From the cell containing the given text, extract its center point as (X, Y) coordinate. 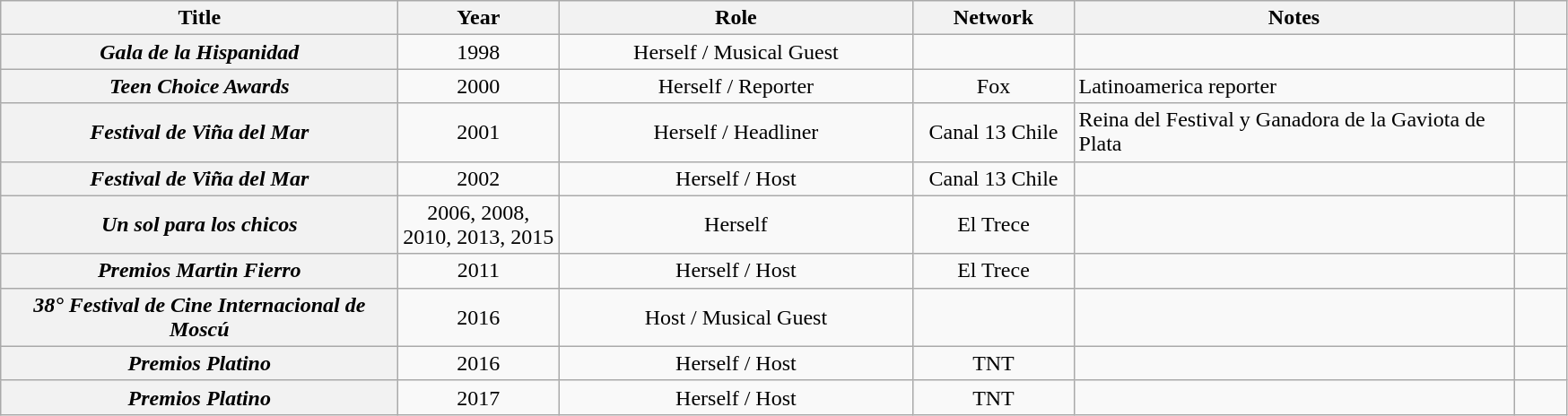
Herself (736, 224)
Reina del Festival y Ganadora de la Gaviota de Plata (1294, 133)
Role (736, 18)
38° Festival de Cine Internacional de Moscú (199, 317)
Un sol para los chicos (199, 224)
1998 (479, 52)
Teen Choice Awards (199, 86)
Fox (994, 86)
2001 (479, 133)
2006, 2008, 2010, 2013, 2015 (479, 224)
2002 (479, 178)
Gala de la Hispanidad (199, 52)
Title (199, 18)
Host / Musical Guest (736, 317)
Notes (1294, 18)
2000 (479, 86)
Herself / Headliner (736, 133)
2011 (479, 271)
Herself / Reporter (736, 86)
Year (479, 18)
Premios Martin Fierro (199, 271)
Herself / Musical Guest (736, 52)
Network (994, 18)
Latinoamerica reporter (1294, 86)
2017 (479, 397)
